For the text-containing cell, return its midpoint in (X, Y) coordinate format. 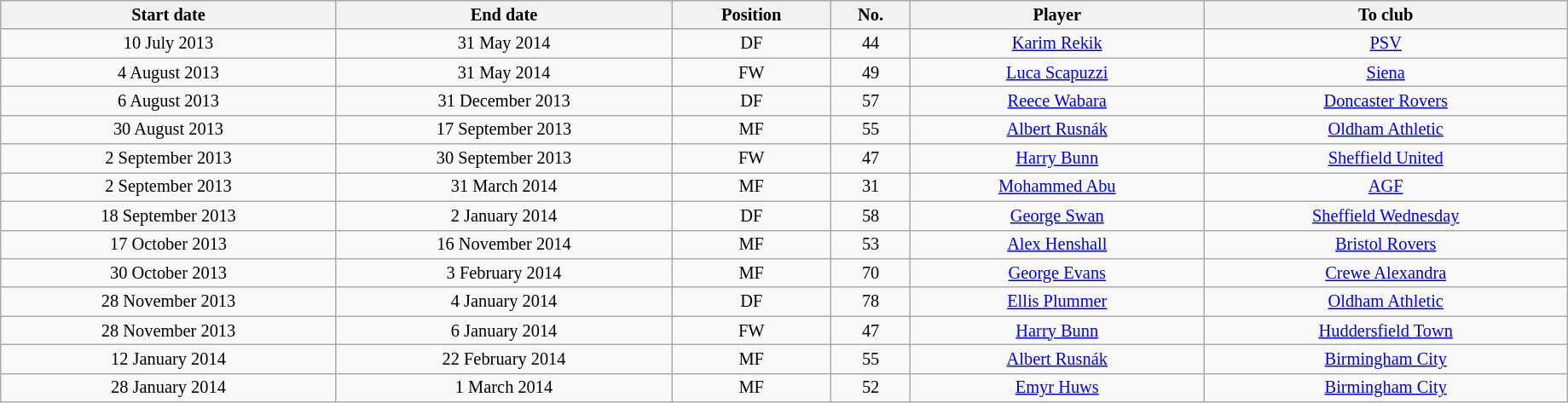
31 December 2013 (504, 101)
End date (504, 14)
16 November 2014 (504, 245)
6 August 2013 (169, 101)
Siena (1386, 72)
12 January 2014 (169, 359)
PSV (1386, 43)
31 March 2014 (504, 187)
Alex Henshall (1057, 245)
10 July 2013 (169, 43)
4 January 2014 (504, 302)
George Evans (1057, 273)
2 January 2014 (504, 216)
17 September 2013 (504, 130)
30 September 2013 (504, 158)
Sheffield United (1386, 158)
AGF (1386, 187)
Player (1057, 14)
57 (871, 101)
Huddersfield Town (1386, 331)
52 (871, 388)
Karim Rekik (1057, 43)
1 March 2014 (504, 388)
30 October 2013 (169, 273)
Sheffield Wednesday (1386, 216)
Ellis Plummer (1057, 302)
28 January 2014 (169, 388)
58 (871, 216)
78 (871, 302)
17 October 2013 (169, 245)
Start date (169, 14)
Doncaster Rovers (1386, 101)
53 (871, 245)
Luca Scapuzzi (1057, 72)
44 (871, 43)
Reece Wabara (1057, 101)
4 August 2013 (169, 72)
Mohammed Abu (1057, 187)
Emyr Huws (1057, 388)
6 January 2014 (504, 331)
30 August 2013 (169, 130)
Crewe Alexandra (1386, 273)
George Swan (1057, 216)
22 February 2014 (504, 359)
To club (1386, 14)
Bristol Rovers (1386, 245)
3 February 2014 (504, 273)
49 (871, 72)
18 September 2013 (169, 216)
31 (871, 187)
70 (871, 273)
Position (752, 14)
No. (871, 14)
